From the cell containing the given text, extract its center point as (x, y) coordinate. 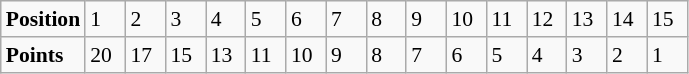
Points (43, 55)
20 (105, 55)
12 (547, 19)
17 (145, 55)
Position (43, 19)
14 (627, 19)
